Pinpoint the cell where the given text exists, returning its (X, Y) midpoint coordinate. 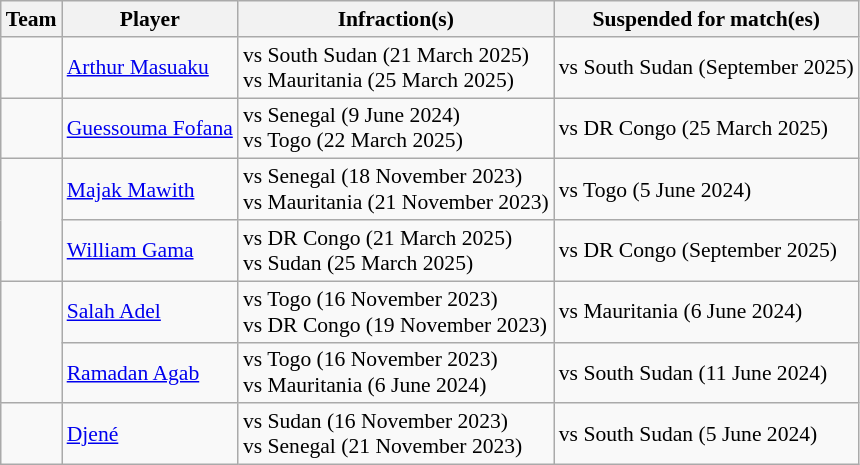
vs Togo (16 November 2023) vs Mauritania (6 June 2024) (396, 372)
Infraction(s) (396, 19)
vs Sudan (16 November 2023) vs Senegal (21 November 2023) (396, 434)
Team (32, 19)
Majak Mawith (150, 190)
vs DR Congo (25 March 2025) (706, 128)
Suspended for match(es) (706, 19)
Salah Adel (150, 312)
vs DR Congo (September 2025) (706, 250)
Arthur Masuaku (150, 68)
vs DR Congo (21 March 2025) vs Sudan (25 March 2025) (396, 250)
Guessouma Fofana (150, 128)
Djené (150, 434)
vs Togo (16 November 2023) vs DR Congo (19 November 2023) (396, 312)
Ramadan Agab (150, 372)
William Gama (150, 250)
vs South Sudan (5 June 2024) (706, 434)
vs Senegal (9 June 2024) vs Togo (22 March 2025) (396, 128)
Player (150, 19)
vs South Sudan (21 March 2025) vs Mauritania (25 March 2025) (396, 68)
vs Senegal (18 November 2023) vs Mauritania (21 November 2023) (396, 190)
vs South Sudan (September 2025) (706, 68)
vs Togo (5 June 2024) (706, 190)
vs South Sudan (11 June 2024) (706, 372)
vs Mauritania (6 June 2024) (706, 312)
